Output the (X, Y) coordinate of the center of the cell containing the given text.  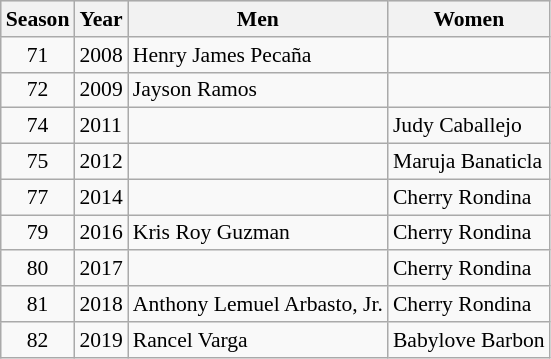
Babylove Barbon (469, 340)
2008 (100, 55)
77 (38, 197)
79 (38, 233)
Rancel Varga (258, 340)
2017 (100, 269)
Women (469, 19)
74 (38, 126)
80 (38, 269)
2018 (100, 304)
Anthony Lemuel Arbasto, Jr. (258, 304)
82 (38, 340)
Kris Roy Guzman (258, 233)
2016 (100, 233)
Maruja Banaticla (469, 162)
2009 (100, 90)
Jayson Ramos (258, 90)
Henry James Pecaña (258, 55)
2012 (100, 162)
2014 (100, 197)
75 (38, 162)
Men (258, 19)
Season (38, 19)
2019 (100, 340)
Judy Caballejo (469, 126)
71 (38, 55)
81 (38, 304)
2011 (100, 126)
Year (100, 19)
72 (38, 90)
